Capture the cell that displays the provided text and extract its [X, Y] central coordinate. 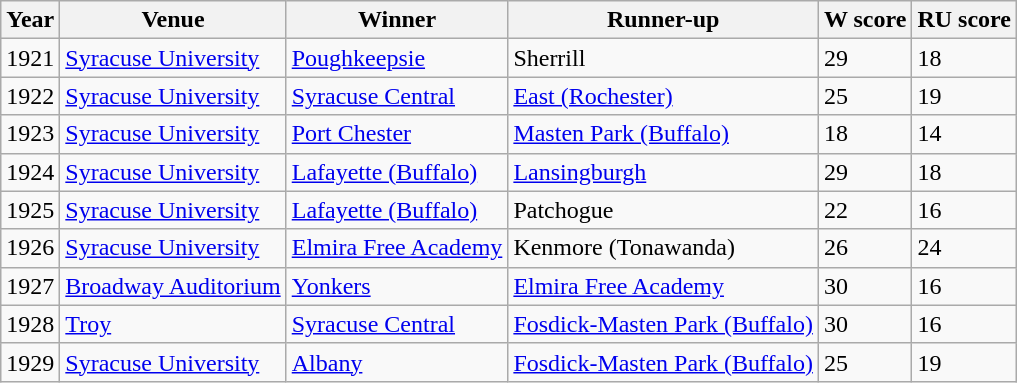
Patchogue [664, 210]
RU score [964, 20]
1921 [30, 58]
Sherrill [664, 58]
Broadway Auditorium [173, 286]
1924 [30, 172]
Masten Park (Buffalo) [664, 134]
24 [964, 248]
1925 [30, 210]
Yonkers [397, 286]
1922 [30, 96]
East (Rochester) [664, 96]
Lansingburgh [664, 172]
Runner-up [664, 20]
1929 [30, 362]
1927 [30, 286]
Troy [173, 324]
22 [864, 210]
1926 [30, 248]
Venue [173, 20]
Year [30, 20]
Kenmore (Tonawanda) [664, 248]
Winner [397, 20]
Poughkeepsie [397, 58]
Albany [397, 362]
1928 [30, 324]
Port Chester [397, 134]
1923 [30, 134]
26 [864, 248]
14 [964, 134]
W score [864, 20]
